Return (x, y) of the center of cell containing provided text 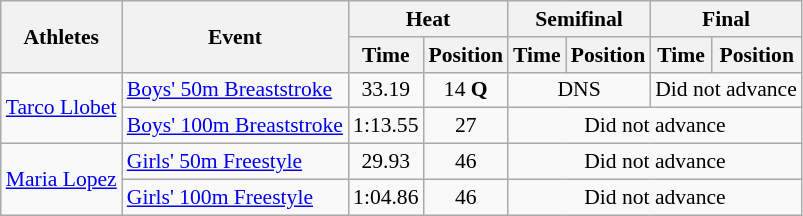
1:04.86 (386, 197)
14 Q (466, 90)
33.19 (386, 90)
Girls' 50m Freestyle (235, 162)
Athletes (62, 36)
1:13.55 (386, 126)
29.93 (386, 162)
Heat (428, 19)
Boys' 100m Breaststroke (235, 126)
Girls' 100m Freestyle (235, 197)
Tarco Llobet (62, 108)
Boys' 50m Breaststroke (235, 90)
Final (726, 19)
Maria Lopez (62, 180)
DNS (579, 90)
27 (466, 126)
Event (235, 36)
Semifinal (579, 19)
